Scan for the cell matching the given text and deliver its [X, Y] coordinate at center. 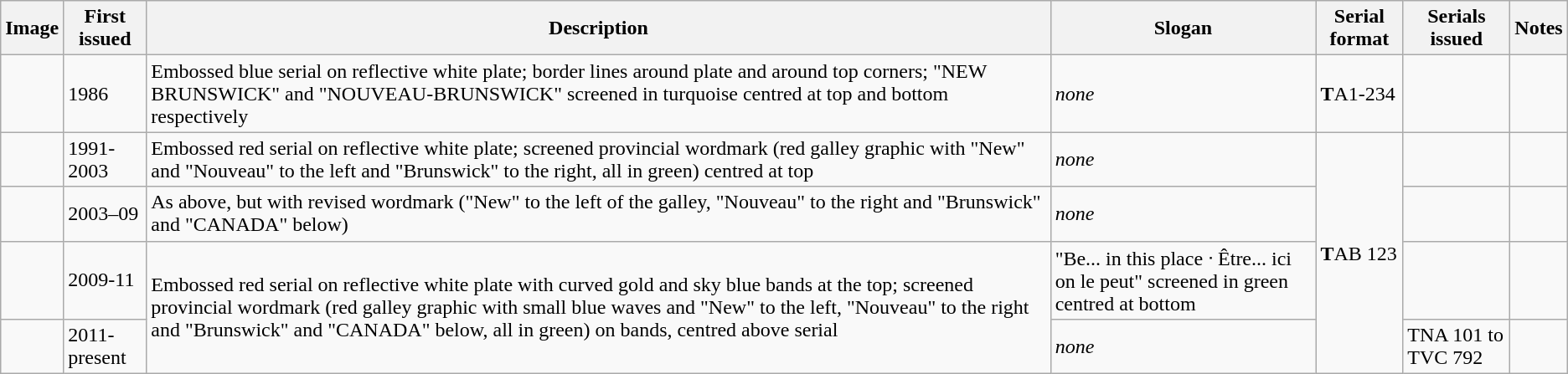
TAB 123 [1359, 253]
Serial format [1359, 28]
TA1-234 [1359, 94]
As above, but with revised wordmark ("New" to the left of the galley, "Nouveau" to the right and "Brunswick" and "CANADA" below) [598, 214]
Image [32, 28]
2003–09 [106, 214]
2009-11 [106, 280]
"Be... in this place ᐧ Être... ici on le peut" screened in green centred at bottom [1183, 280]
TNA 101 to TVC 792 [1457, 346]
1986 [106, 94]
Notes [1539, 28]
2011-present [106, 346]
1991-2003 [106, 159]
Slogan [1183, 28]
First issued [106, 28]
Serials issued [1457, 28]
Description [598, 28]
